Detect which cell encompasses the target text, then output its (X, Y) center coordinate. 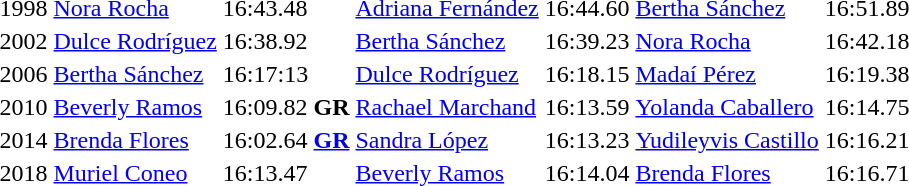
Yudileyvis Castillo (727, 140)
Nora Rocha (727, 41)
Beverly Ramos (135, 107)
16:09.82 GR (286, 107)
Madaí Pérez (727, 74)
16:38.92 (286, 41)
16:17:13 (286, 74)
16:39.23 (587, 41)
Brenda Flores (135, 140)
16:02.64 GR (286, 140)
Sandra López (447, 140)
16:13.23 (587, 140)
16:13.59 (587, 107)
16:18.15 (587, 74)
Yolanda Caballero (727, 107)
Rachael Marchand (447, 107)
